Output the [x, y] coordinate of the center of the cell containing the given text.  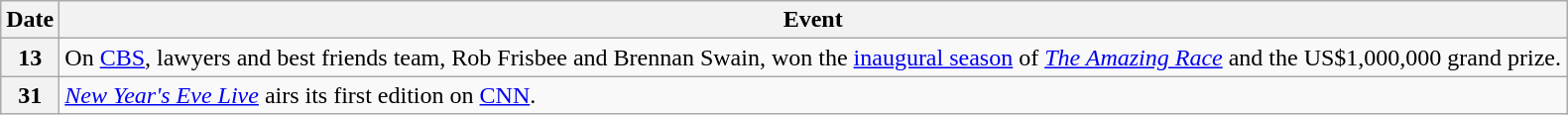
13 [30, 57]
Date [30, 20]
On CBS, lawyers and best friends team, Rob Frisbee and Brennan Swain, won the inaugural season of The Amazing Race and the US$1,000,000 grand prize. [813, 57]
31 [30, 95]
Event [813, 20]
New Year's Eve Live airs its first edition on CNN. [813, 95]
